Extract the [x, y] coordinate from the center of the cell holding the provided text.  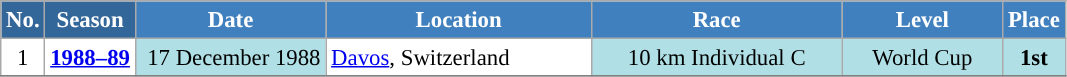
10 km Individual C [716, 58]
Level [922, 20]
17 December 1988 [230, 58]
1 [23, 58]
Season [90, 20]
Race [716, 20]
Location [459, 20]
Place [1034, 20]
Date [230, 20]
No. [23, 20]
World Cup [922, 58]
1988–89 [90, 58]
Davos, Switzerland [459, 58]
1st [1034, 58]
